From the cell containing the given text, extract its center point as (X, Y) coordinate. 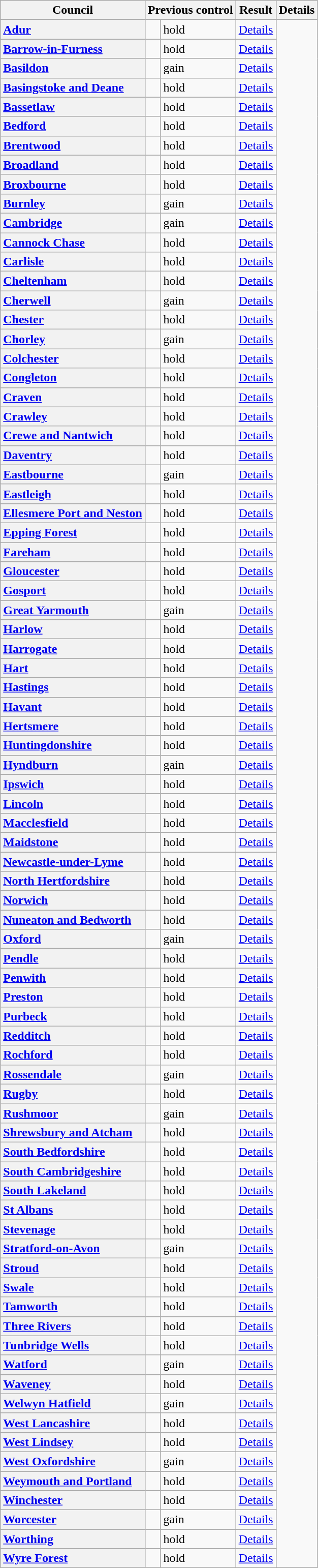
Result (256, 10)
Brentwood (73, 145)
Daventry (73, 455)
Crawley (73, 416)
Rossendale (73, 1074)
Three Rivers (73, 1326)
South Cambridgeshire (73, 1171)
Chorley (73, 339)
South Lakeland (73, 1191)
Oxford (73, 939)
Hertsmere (73, 726)
Ipswich (73, 784)
Chester (73, 320)
Pendle (73, 958)
Penwith (73, 978)
Craven (73, 397)
Welwyn Hatfield (73, 1403)
Harrogate (73, 649)
Stratford-on-Avon (73, 1249)
Fareham (73, 552)
Huntingdonshire (73, 745)
Gosport (73, 591)
Gloucester (73, 571)
West Oxfordshire (73, 1461)
Colchester (73, 358)
Broadland (73, 165)
Cherwell (73, 300)
Havant (73, 707)
Great Yarmouth (73, 610)
Congleton (73, 378)
Worthing (73, 1539)
Bassetlaw (73, 107)
North Hertfordshire (73, 881)
Nuneaton and Bedworth (73, 920)
Worcester (73, 1520)
Broxbourne (73, 184)
Hyndburn (73, 765)
Cannock Chase (73, 243)
Newcastle-under-Lyme (73, 862)
Lincoln (73, 803)
Barrow-in-Furness (73, 49)
South Bedfordshire (73, 1152)
Eastleigh (73, 494)
Hastings (73, 687)
Council (73, 10)
Basingstoke and Deane (73, 87)
Purbeck (73, 1016)
Maidstone (73, 842)
Bedford (73, 126)
West Lancashire (73, 1423)
Macclesfield (73, 823)
Epping Forest (73, 532)
Rushmoor (73, 1113)
Rugby (73, 1094)
Stevenage (73, 1229)
Rochford (73, 1055)
Harlow (73, 629)
Tamworth (73, 1307)
Basildon (73, 68)
Eastbourne (73, 474)
Hart (73, 668)
Wyre Forest (73, 1558)
Norwich (73, 900)
Carlisle (73, 262)
Previous control (190, 10)
Redditch (73, 1036)
Watford (73, 1365)
Tunbridge Wells (73, 1345)
Cheltenham (73, 281)
Burnley (73, 203)
Preston (73, 997)
Weymouth and Portland (73, 1481)
Adur (73, 29)
Cambridge (73, 223)
Shrewsbury and Atcham (73, 1132)
St Albans (73, 1210)
Winchester (73, 1500)
Stroud (73, 1268)
Waveney (73, 1384)
Crewe and Nantwich (73, 436)
Ellesmere Port and Neston (73, 513)
West Lindsey (73, 1442)
Swale (73, 1287)
